Return the (x, y) coordinate for the center point of the cell that contains the specified text.  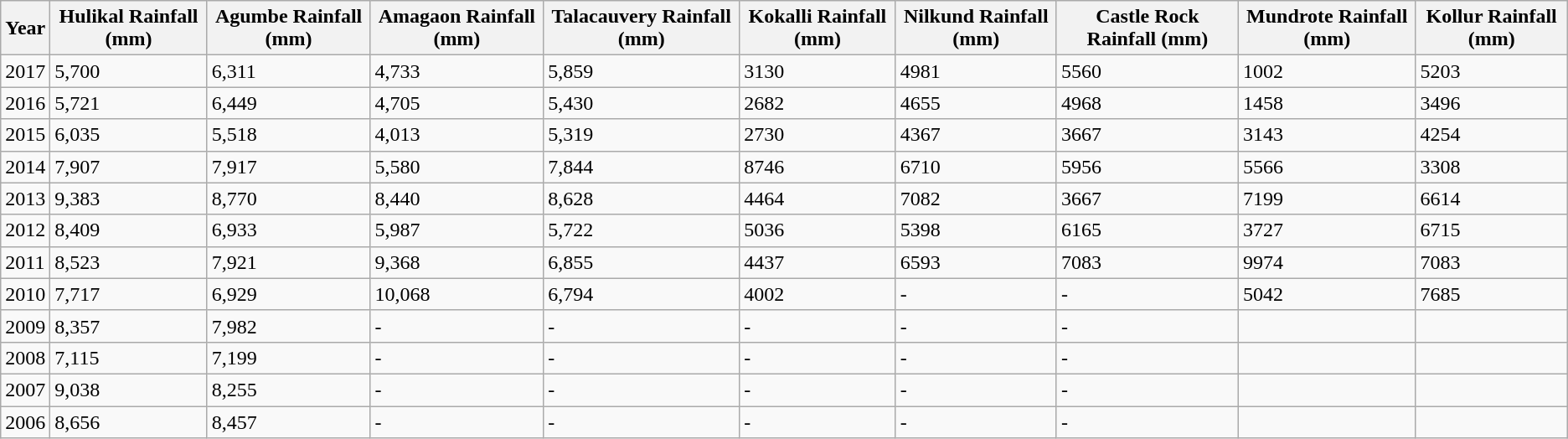
6,933 (288, 230)
9,368 (457, 262)
2010 (25, 294)
3308 (1491, 167)
Talacauvery Rainfall (mm) (642, 28)
2015 (25, 135)
8,255 (288, 390)
4437 (818, 262)
4,733 (457, 71)
8,457 (288, 421)
9974 (1327, 262)
2017 (25, 71)
Hulikal Rainfall (mm) (129, 28)
7199 (1327, 199)
1002 (1327, 71)
2008 (25, 358)
4254 (1491, 135)
5042 (1327, 294)
6593 (976, 262)
Kokalli Rainfall (mm) (818, 28)
8,770 (288, 199)
7,921 (288, 262)
Agumbe Rainfall (mm) (288, 28)
6710 (976, 167)
6,855 (642, 262)
Kollur Rainfall (mm) (1491, 28)
2014 (25, 167)
Amagaon Rainfall (mm) (457, 28)
4,013 (457, 135)
8,628 (642, 199)
7,115 (129, 358)
7,844 (642, 167)
5,859 (642, 71)
8,409 (129, 230)
1458 (1327, 103)
10,068 (457, 294)
2013 (25, 199)
9,383 (129, 199)
5566 (1327, 167)
8,523 (129, 262)
3496 (1491, 103)
5956 (1148, 167)
5,987 (457, 230)
6,449 (288, 103)
7,917 (288, 167)
Mundrote Rainfall (mm) (1327, 28)
6,794 (642, 294)
7,199 (288, 358)
8,357 (129, 326)
5036 (818, 230)
4655 (976, 103)
5,518 (288, 135)
2006 (25, 421)
3130 (818, 71)
5,700 (129, 71)
2009 (25, 326)
5,430 (642, 103)
5203 (1491, 71)
2016 (25, 103)
8,656 (129, 421)
8,440 (457, 199)
4968 (1148, 103)
6165 (1148, 230)
6,929 (288, 294)
6,035 (129, 135)
7,982 (288, 326)
6614 (1491, 199)
2682 (818, 103)
Year (25, 28)
Castle Rock Rainfall (mm) (1148, 28)
5,721 (129, 103)
2012 (25, 230)
2007 (25, 390)
5,722 (642, 230)
9,038 (129, 390)
4464 (818, 199)
3143 (1327, 135)
5560 (1148, 71)
4002 (818, 294)
7685 (1491, 294)
3727 (1327, 230)
6,311 (288, 71)
8746 (818, 167)
6715 (1491, 230)
7082 (976, 199)
5398 (976, 230)
7,717 (129, 294)
5,580 (457, 167)
4981 (976, 71)
2011 (25, 262)
2730 (818, 135)
5,319 (642, 135)
4,705 (457, 103)
4367 (976, 135)
7,907 (129, 167)
Nilkund Rainfall (mm) (976, 28)
